Find where the given text appears and provide that cell's center as [x, y] coordinate. 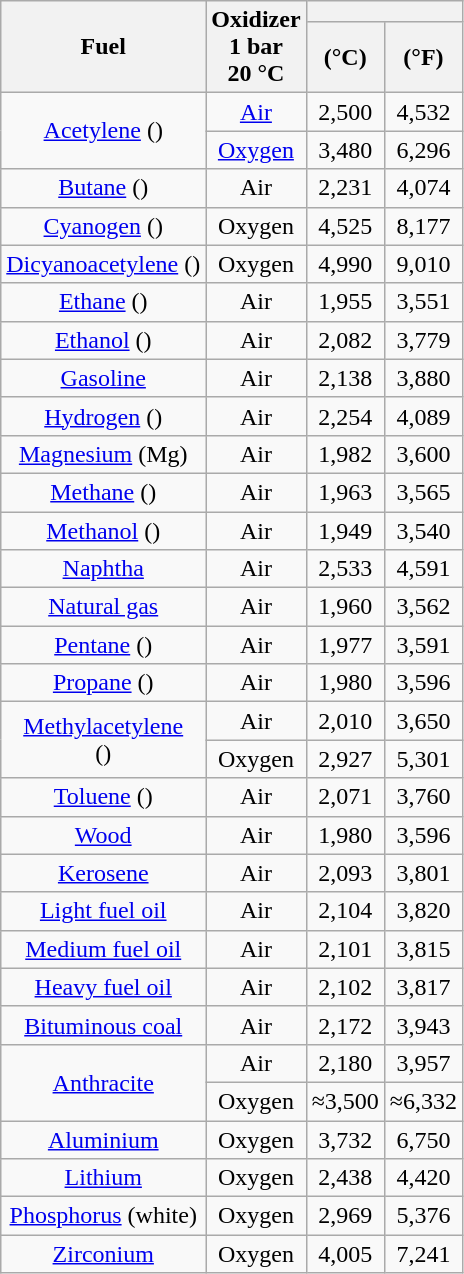
Light fuel oil [104, 911]
3,551 [423, 302]
Pentane () [104, 645]
4,532 [423, 112]
4,591 [423, 569]
Medium fuel oil [104, 949]
2,927 [345, 759]
3,732 [345, 1139]
3,600 [423, 454]
Dicyanoacetylene () [104, 264]
3,562 [423, 607]
2,533 [345, 569]
3,650 [423, 721]
Kerosene [104, 873]
4,420 [423, 1178]
3,801 [423, 873]
3,815 [423, 949]
Methanol () [104, 531]
4,074 [423, 188]
2,093 [345, 873]
Zirconium [104, 1254]
2,102 [345, 987]
2,101 [345, 949]
Gasoline [104, 378]
7,241 [423, 1254]
4,525 [345, 226]
1,977 [345, 645]
Magnesium (Mg) [104, 454]
Propane () [104, 683]
5,301 [423, 759]
Acetylene () [104, 131]
4,990 [345, 264]
2,071 [345, 797]
6,750 [423, 1139]
1,955 [345, 302]
2,254 [345, 416]
2,500 [345, 112]
9,010 [423, 264]
3,820 [423, 911]
8,177 [423, 226]
(°F) [423, 56]
Ethanol () [104, 340]
2,082 [345, 340]
3,591 [423, 645]
1,963 [345, 492]
≈6,332 [423, 1101]
4,089 [423, 416]
3,779 [423, 340]
Fuel [104, 47]
3,540 [423, 531]
Ethane () [104, 302]
Toluene () [104, 797]
2,231 [345, 188]
3,957 [423, 1063]
2,438 [345, 1178]
2,104 [345, 911]
2,969 [345, 1216]
Hydrogen () [104, 416]
1,982 [345, 454]
6,296 [423, 150]
2,138 [345, 378]
2,180 [345, 1063]
1,949 [345, 531]
Methylacetylene () [104, 740]
Lithium [104, 1178]
Methane () [104, 492]
3,880 [423, 378]
Cyanogen () [104, 226]
Phosphorus (white) [104, 1216]
2,172 [345, 1025]
Oxidizer1 bar20 °C [256, 47]
3,565 [423, 492]
Anthracite [104, 1082]
3,943 [423, 1025]
4,005 [345, 1254]
≈3,500 [345, 1101]
3,817 [423, 987]
Butane () [104, 188]
Bituminous coal [104, 1025]
Naphtha [104, 569]
(°C) [345, 56]
Heavy fuel oil [104, 987]
Aluminium [104, 1139]
1,960 [345, 607]
Wood [104, 835]
Natural gas [104, 607]
3,760 [423, 797]
5,376 [423, 1216]
2,010 [345, 721]
3,480 [345, 150]
